Find where the given text appears and provide that cell's center as [X, Y] coordinate. 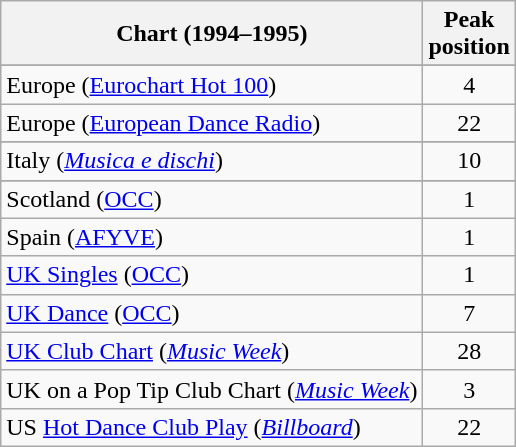
Spain (AFYVE) [212, 237]
Italy (Musica e dischi) [212, 161]
UK Dance (OCC) [212, 313]
Europe (Eurochart Hot 100) [212, 85]
Europe (European Dance Radio) [212, 123]
UK Singles (OCC) [212, 275]
4 [469, 85]
UK on a Pop Tip Club Chart (Music Week) [212, 389]
US Hot Dance Club Play (Billboard) [212, 427]
10 [469, 161]
Peakposition [469, 34]
28 [469, 351]
Scotland (OCC) [212, 199]
Chart (1994–1995) [212, 34]
3 [469, 389]
7 [469, 313]
UK Club Chart (Music Week) [212, 351]
